Scan for the cell matching the given text and deliver its [x, y] coordinate at center. 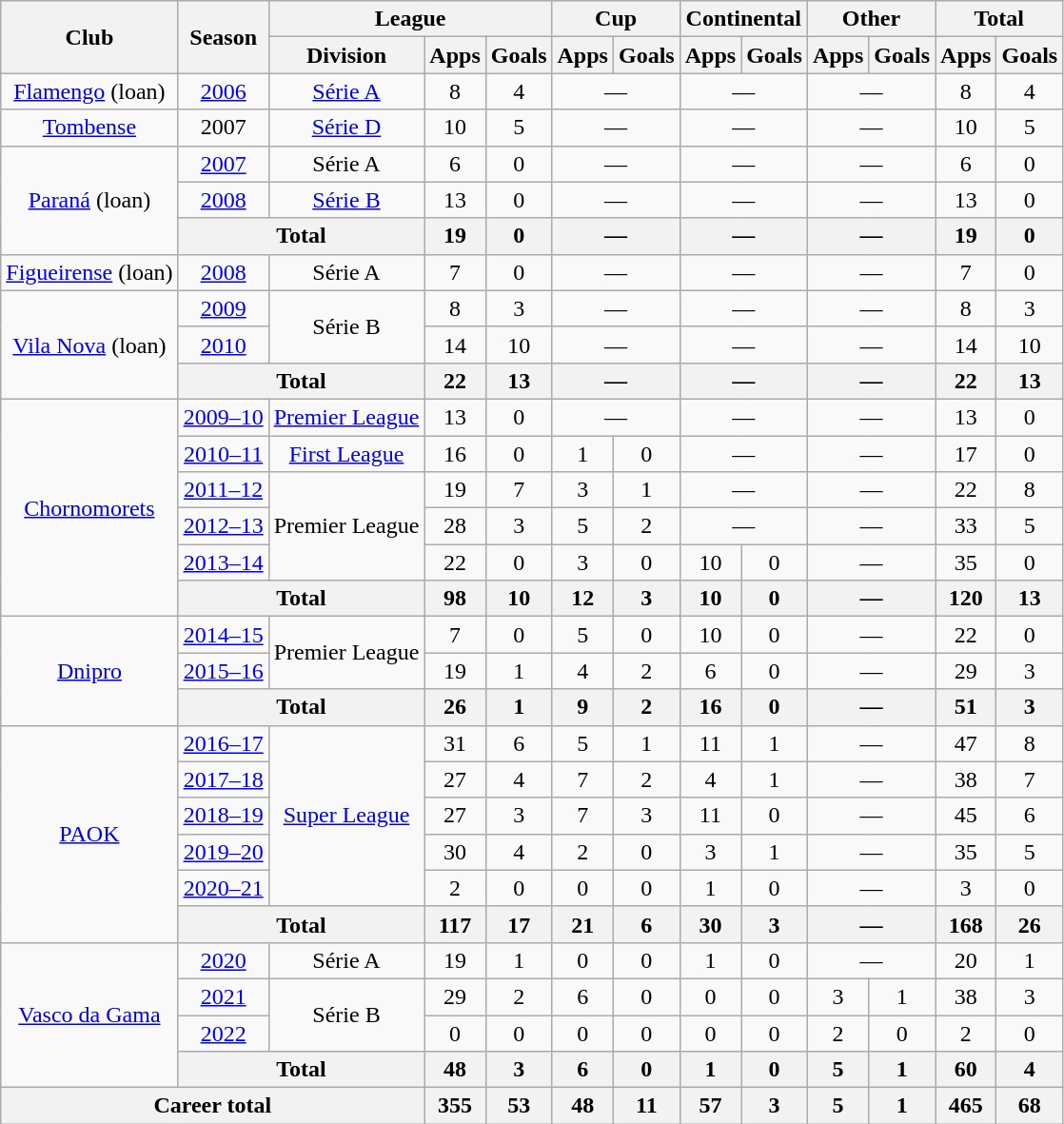
120 [966, 599]
2013–14 [223, 562]
2020 [223, 960]
Other [871, 19]
355 [455, 1106]
168 [966, 924]
Chornomorets [89, 507]
Vila Nova (loan) [89, 345]
9 [582, 707]
Club [89, 37]
First League [346, 454]
2020–21 [223, 888]
Paraná (loan) [89, 200]
51 [966, 707]
20 [966, 960]
Figueirense (loan) [89, 272]
465 [966, 1106]
2009–10 [223, 417]
12 [582, 599]
Division [346, 55]
Série D [346, 128]
Cup [616, 19]
68 [1030, 1106]
2019–20 [223, 852]
53 [519, 1106]
2014–15 [223, 635]
2015–16 [223, 671]
Career total [213, 1106]
31 [455, 743]
2010–11 [223, 454]
57 [710, 1106]
2010 [223, 345]
PAOK [89, 834]
Super League [346, 816]
2021 [223, 996]
League [410, 19]
45 [966, 816]
2016–17 [223, 743]
Tombense [89, 128]
2018–19 [223, 816]
2011–12 [223, 490]
Dnipro [89, 671]
Flamengo (loan) [89, 91]
2017–18 [223, 779]
Vasco da Gama [89, 1015]
21 [582, 924]
28 [455, 526]
Continental [743, 19]
33 [966, 526]
Season [223, 37]
98 [455, 599]
2022 [223, 1033]
2009 [223, 308]
2012–13 [223, 526]
2006 [223, 91]
47 [966, 743]
60 [966, 1070]
117 [455, 924]
